For the text-containing cell, return its midpoint in [X, Y] coordinate format. 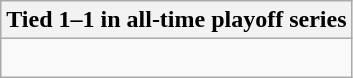
Tied 1–1 in all-time playoff series [176, 20]
